Scan for the cell matching the given text and deliver its (x, y) coordinate at center. 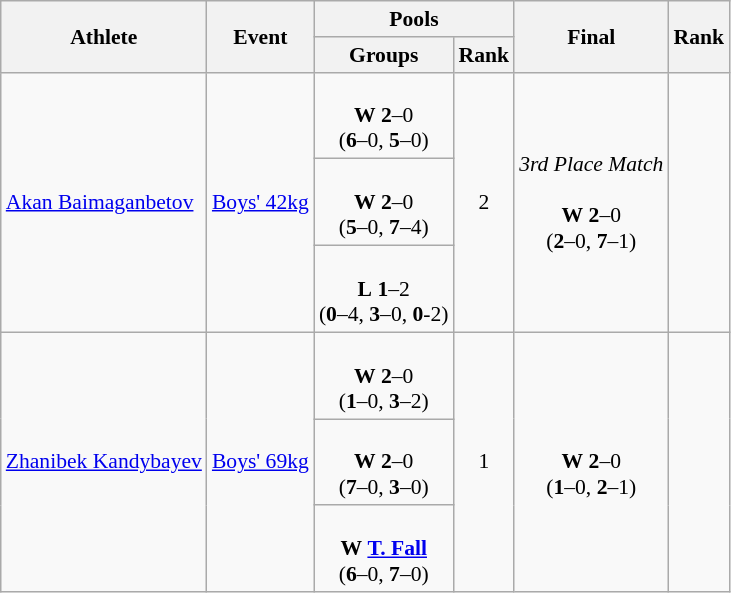
1 (484, 462)
Final (591, 36)
W T. Fall(6–0, 7–0) (384, 550)
Event (260, 36)
W 2–0(1–0, 3–2) (384, 376)
Akan Baimaganbetov (104, 202)
W 2–0(1–0, 2–1) (591, 462)
W 2–0(7–0, 3–0) (384, 462)
Athlete (104, 36)
W 2–0(6–0, 5–0) (384, 116)
Boys' 42kg (260, 202)
Groups (384, 55)
L 1–2(0–4, 3–0, 0-2) (384, 290)
2 (484, 202)
W 2–0(5–0, 7–4) (384, 202)
Pools (414, 19)
3rd Place MatchW 2–0(2–0, 7–1) (591, 202)
Boys' 69kg (260, 462)
Zhanibek Kandybayev (104, 462)
